Output the (x, y) coordinate of the center of the cell containing the given text.  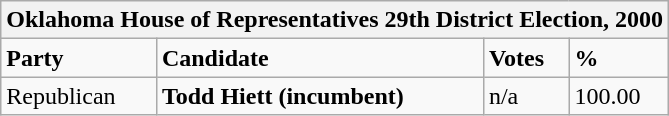
Republican (79, 96)
100.00 (619, 96)
Oklahoma House of Representatives 29th District Election, 2000 (335, 20)
Todd Hiett (incumbent) (320, 96)
Votes (526, 58)
Party (79, 58)
% (619, 58)
Candidate (320, 58)
n/a (526, 96)
